Detect which cell encompasses the target text, then output its [X, Y] center coordinate. 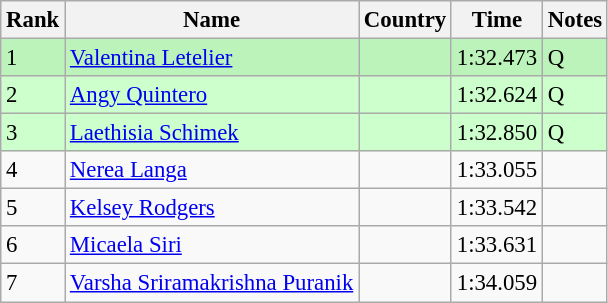
Nerea Langa [212, 170]
5 [33, 208]
Valentina Letelier [212, 58]
7 [33, 283]
2 [33, 95]
Time [496, 20]
1 [33, 58]
1:32.473 [496, 58]
1:33.055 [496, 170]
Angy Quintero [212, 95]
Micaela Siri [212, 245]
Kelsey Rodgers [212, 208]
Laethisia Schimek [212, 133]
Country [406, 20]
1:32.850 [496, 133]
Notes [574, 20]
6 [33, 245]
1:34.059 [496, 283]
1:32.624 [496, 95]
1:33.542 [496, 208]
4 [33, 170]
Name [212, 20]
1:33.631 [496, 245]
Rank [33, 20]
Varsha Sriramakrishna Puranik [212, 283]
3 [33, 133]
